Pinpoint the cell where the given text exists, returning its (X, Y) midpoint coordinate. 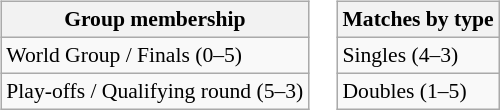
Group membership (154, 20)
Singles (4–3) (418, 55)
Matches by type (418, 20)
World Group / Finals (0–5) (154, 55)
Play-offs / Qualifying round (5–3) (154, 91)
Doubles (1–5) (418, 91)
